Output the [X, Y] coordinate of the center of the cell containing the given text.  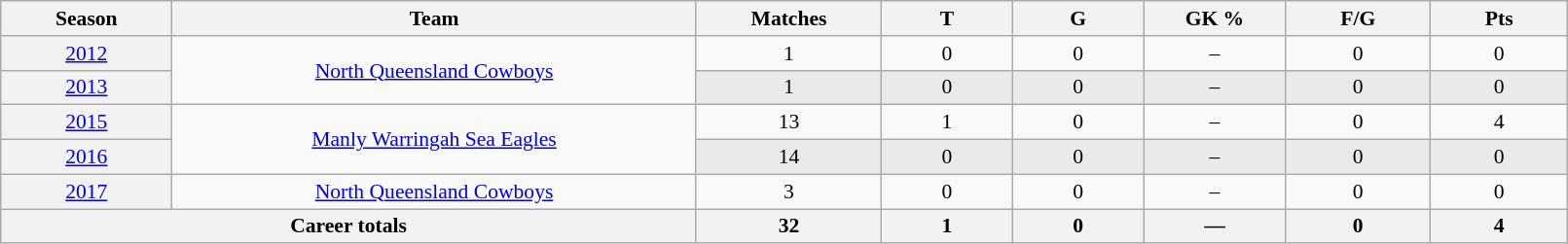
14 [788, 157]
GK % [1215, 18]
F/G [1358, 18]
Season [87, 18]
G [1078, 18]
3 [788, 192]
— [1215, 227]
Pts [1499, 18]
T [948, 18]
13 [788, 122]
Matches [788, 18]
Team [434, 18]
32 [788, 227]
2013 [87, 87]
2015 [87, 122]
2012 [87, 53]
2017 [87, 192]
Manly Warringah Sea Eagles [434, 140]
2016 [87, 157]
Career totals [348, 227]
